Output the [x, y] coordinate of the center of the cell containing the given text.  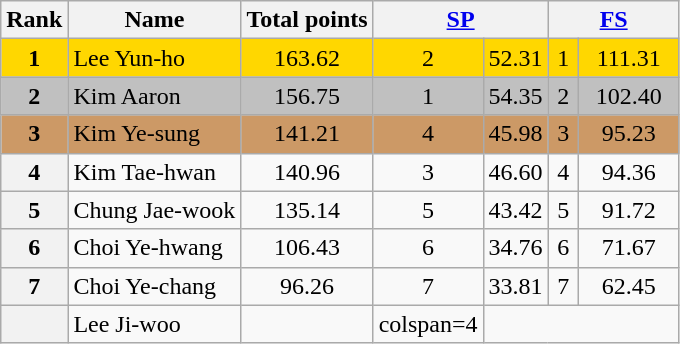
Lee Ji-woo [154, 324]
Kim Ye-sung [154, 134]
163.62 [307, 58]
141.21 [307, 134]
Kim Tae-hwan [154, 172]
Kim Aaron [154, 96]
46.60 [516, 172]
102.40 [628, 96]
111.31 [628, 58]
Lee Yun-ho [154, 58]
FS [614, 20]
135.14 [307, 210]
106.43 [307, 248]
52.31 [516, 58]
34.76 [516, 248]
43.42 [516, 210]
colspan=4 [428, 324]
140.96 [307, 172]
Chung Jae-wook [154, 210]
SP [460, 20]
94.36 [628, 172]
Choi Ye-chang [154, 286]
Total points [307, 20]
Name [154, 20]
Choi Ye-hwang [154, 248]
Rank [34, 20]
96.26 [307, 286]
156.75 [307, 96]
54.35 [516, 96]
45.98 [516, 134]
33.81 [516, 286]
91.72 [628, 210]
95.23 [628, 134]
62.45 [628, 286]
71.67 [628, 248]
